Search for the cell housing the specified text and yield its (X, Y) center coordinate. 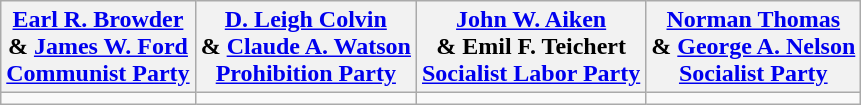
Norman Thomas & George A. NelsonSocialist Party (754, 47)
D. Leigh Colvin & Claude A. WatsonProhibition Party (306, 47)
Earl R. Browder & James W. FordCommunist Party (98, 47)
John W. Aiken & Emil F. TeichertSocialist Labor Party (530, 47)
